Identify which cell holds the provided text, then report its [x, y] central coordinate. 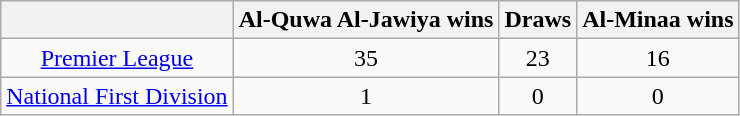
23 [538, 58]
Premier League [117, 58]
Al-Quwa Al-Jawiya wins [366, 20]
35 [366, 58]
Draws [538, 20]
National First Division [117, 96]
16 [658, 58]
1 [366, 96]
Al-Minaa wins [658, 20]
